For the text-containing cell, return its midpoint in (X, Y) coordinate format. 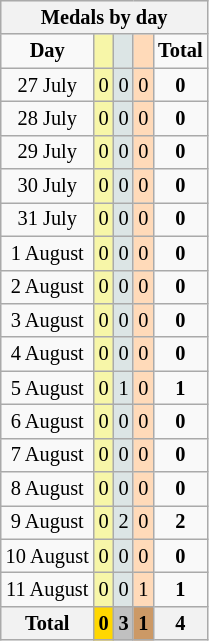
28 July (48, 118)
29 July (48, 152)
1 August (48, 253)
Medals by day (104, 17)
7 August (48, 455)
31 July (48, 219)
3 August (48, 320)
5 August (48, 388)
4 (180, 623)
Day (48, 51)
8 August (48, 489)
11 August (48, 589)
2 August (48, 287)
9 August (48, 522)
6 August (48, 421)
3 (124, 623)
10 August (48, 556)
27 July (48, 85)
4 August (48, 354)
30 July (48, 186)
